Return [X, Y] of the center of cell containing provided text 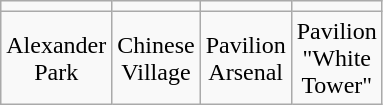
Alexander Park [56, 58]
Pavilion Arsenal [246, 58]
Chinese Village [156, 58]
Pavilion "White Tower" [336, 58]
